Extract the (x, y) coordinate from the center of the cell holding the provided text.  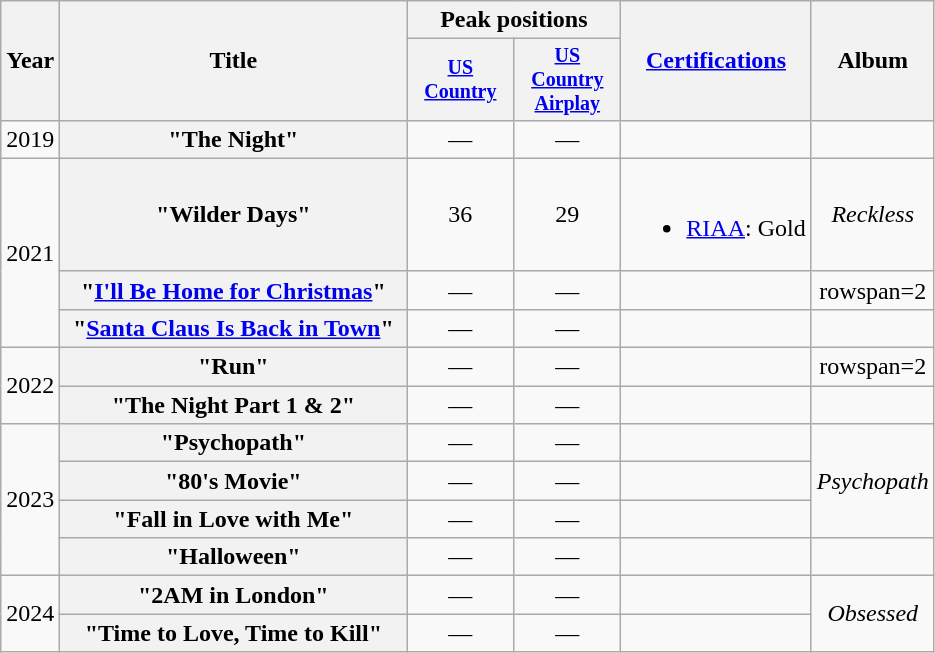
"2AM in London" (234, 595)
Peak positions (514, 20)
Certifications (716, 61)
"The Night" (234, 139)
2019 (30, 139)
"Psychopath" (234, 443)
Year (30, 61)
"The Night Part 1 & 2" (234, 405)
"80's Movie" (234, 481)
2022 (30, 386)
29 (568, 214)
Title (234, 61)
2023 (30, 500)
"Santa Claus Is Back in Town" (234, 328)
36 (460, 214)
"Time to Love, Time to Kill" (234, 633)
"Fall in Love with Me" (234, 519)
"Halloween" (234, 557)
2021 (30, 252)
"I'll Be Home for Christmas" (234, 290)
Psychopath (872, 481)
"Wilder Days" (234, 214)
Album (872, 61)
Obsessed (872, 614)
Reckless (872, 214)
2024 (30, 614)
USCountry (460, 80)
"Run" (234, 367)
USCountryAirplay (568, 80)
RIAA: Gold (716, 214)
